Output the [X, Y] coordinate of the center of the cell containing the given text.  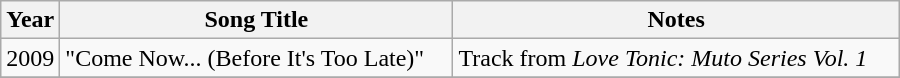
Year [30, 20]
"Come Now... (Before It's Too Late)" [256, 58]
2009 [30, 58]
Notes [676, 20]
Track from Love Tonic: Muto Series Vol. 1 [676, 58]
Song Title [256, 20]
